Determine the [x, y] coordinate at the center of the cell enclosing the given text.  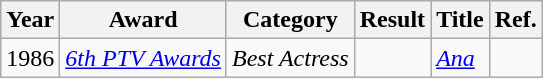
Ref. [516, 20]
Title [460, 20]
Category [290, 20]
1986 [30, 58]
Year [30, 20]
Best Actress [290, 58]
Result [392, 20]
Ana [460, 58]
6th PTV Awards [144, 58]
Award [144, 20]
